Capture the cell that displays the provided text and extract its [x, y] central coordinate. 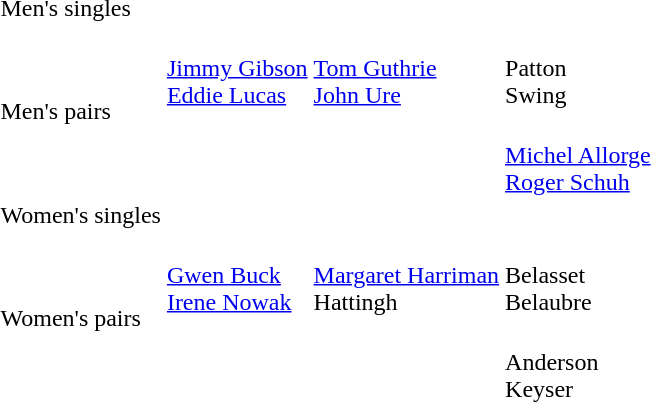
Tom Guthrie John Ure [406, 112]
Jimmy Gibson Eddie Lucas [237, 112]
